Find where the given text appears and provide that cell's center as [x, y] coordinate. 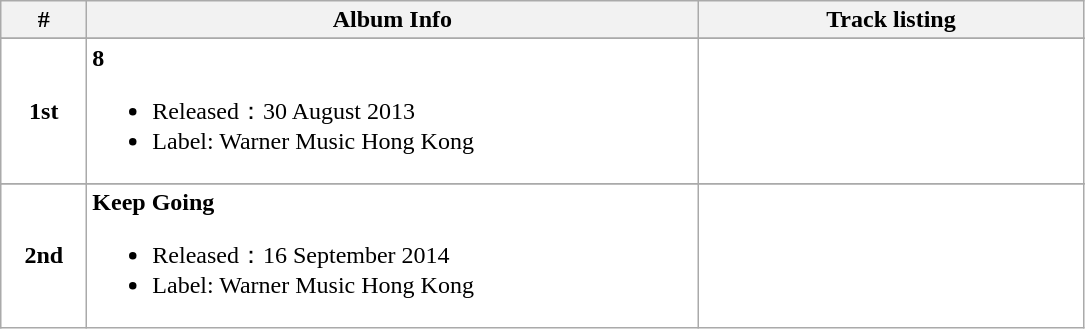
1st [44, 112]
Album Info [392, 20]
8Released：30 August 2013Label: Warner Music Hong Kong [392, 112]
Keep GoingReleased：16 September 2014Label: Warner Music Hong Kong [392, 256]
Track listing [891, 20]
# [44, 20]
2nd [44, 256]
